Return (X, Y) of the center of cell containing provided text 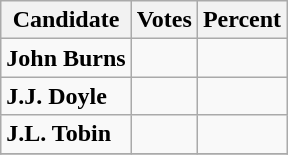
John Burns (66, 58)
Votes (164, 20)
Percent (242, 20)
J.L. Tobin (66, 134)
J.J. Doyle (66, 96)
Candidate (66, 20)
